Determine the [X, Y] coordinate at the center of the cell enclosing the given text.  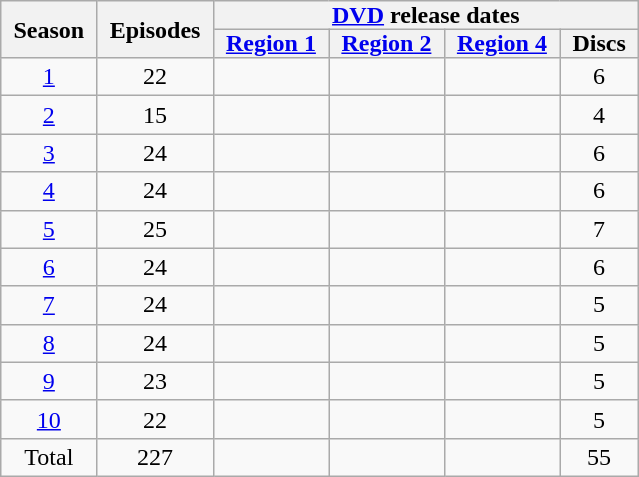
10 [49, 419]
25 [155, 229]
23 [155, 381]
Season [49, 30]
Total [49, 457]
Episodes [155, 30]
8 [49, 343]
1 [49, 77]
Region 2 [387, 43]
15 [155, 115]
Region 1 [271, 43]
3 [49, 153]
227 [155, 457]
55 [600, 457]
DVD release dates [426, 15]
Discs [600, 43]
2 [49, 115]
Region 4 [502, 43]
9 [49, 381]
